Determine the (X, Y) coordinate at the center of the cell enclosing the given text.  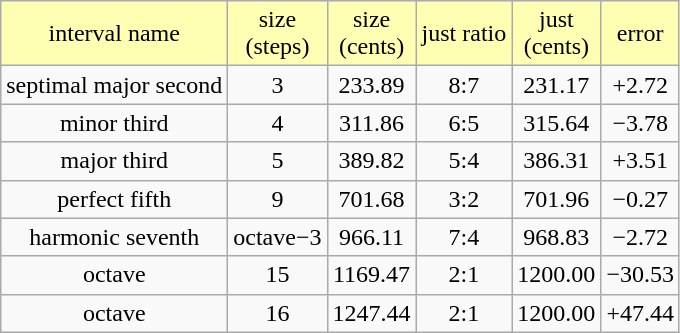
−0.27 (640, 199)
6:5 (464, 123)
−3.78 (640, 123)
701.68 (372, 199)
231.17 (556, 85)
15 (278, 275)
minor third (114, 123)
size (steps) (278, 34)
error (640, 34)
+2.72 (640, 85)
4 (278, 123)
9 (278, 199)
968.83 (556, 237)
233.89 (372, 85)
major third (114, 161)
+3.51 (640, 161)
8:7 (464, 85)
septimal major second (114, 85)
3 (278, 85)
389.82 (372, 161)
1169.47 (372, 275)
7:4 (464, 237)
16 (278, 313)
701.96 (556, 199)
just (cents) (556, 34)
5 (278, 161)
octave−3 (278, 237)
−30.53 (640, 275)
perfect fifth (114, 199)
966.11 (372, 237)
1247.44 (372, 313)
harmonic seventh (114, 237)
315.64 (556, 123)
size (cents) (372, 34)
5:4 (464, 161)
interval name (114, 34)
+47.44 (640, 313)
311.86 (372, 123)
3:2 (464, 199)
−2.72 (640, 237)
just ratio (464, 34)
386.31 (556, 161)
